Determine the (X, Y) coordinate at the center of the cell enclosing the given text.  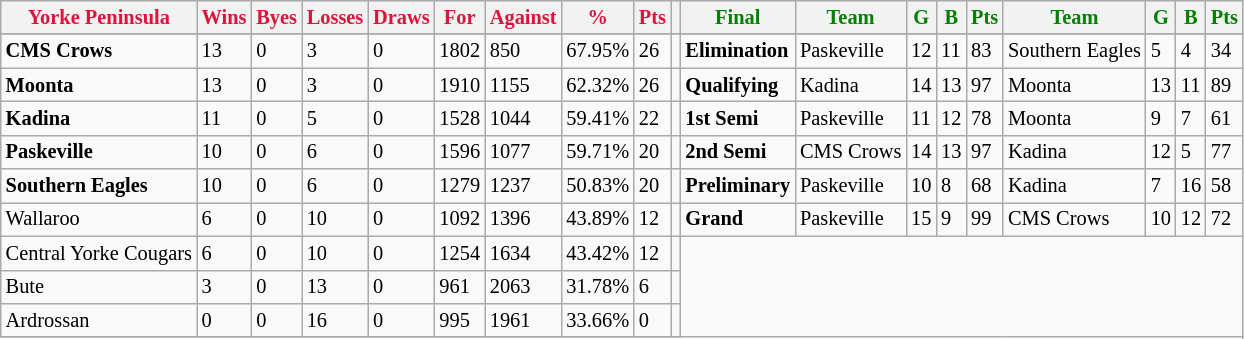
Byes (276, 17)
2063 (524, 287)
68 (984, 186)
83 (984, 51)
1279 (459, 186)
1802 (459, 51)
15 (921, 219)
58 (1224, 186)
Elimination (738, 51)
34 (1224, 51)
77 (1224, 152)
Preliminary (738, 186)
1396 (524, 219)
50.83% (598, 186)
89 (1224, 85)
67.95% (598, 51)
1528 (459, 118)
22 (652, 118)
1634 (524, 253)
1077 (524, 152)
Yorke Peninsula (99, 17)
Ardrossan (99, 320)
1961 (524, 320)
1044 (524, 118)
Final (738, 17)
59.41% (598, 118)
Against (524, 17)
1092 (459, 219)
31.78% (598, 287)
1910 (459, 85)
Losses (335, 17)
1155 (524, 85)
43.89% (598, 219)
1st Semi (738, 118)
Draws (401, 17)
Wins (224, 17)
% (598, 17)
961 (459, 287)
78 (984, 118)
Qualifying (738, 85)
43.42% (598, 253)
1596 (459, 152)
1237 (524, 186)
Bute (99, 287)
850 (524, 51)
For (459, 17)
1254 (459, 253)
99 (984, 219)
4 (1191, 51)
61 (1224, 118)
995 (459, 320)
72 (1224, 219)
Wallaroo (99, 219)
2nd Semi (738, 152)
8 (951, 186)
59.71% (598, 152)
Grand (738, 219)
33.66% (598, 320)
62.32% (598, 85)
Central Yorke Cougars (99, 253)
